Find where the given text appears and provide that cell's center as [X, Y] coordinate. 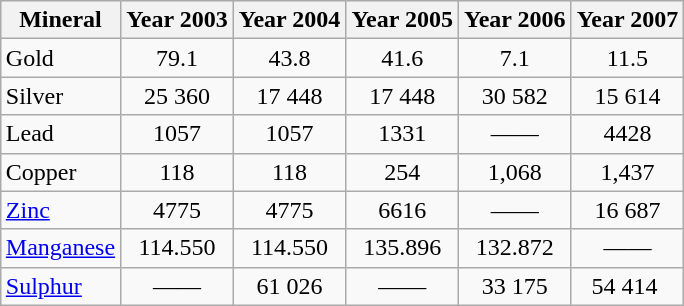
79.1 [178, 58]
Year 2007 [628, 20]
61 026 [290, 286]
11.5 [628, 58]
Manganese [60, 248]
41.6 [402, 58]
Lead [60, 134]
33 175 [514, 286]
1,068 [514, 172]
Year 2006 [514, 20]
254 [402, 172]
Year 2003 [178, 20]
Year 2005 [402, 20]
4428 [628, 134]
Year 2004 [290, 20]
15 614 [628, 96]
43.8 [290, 58]
Zinc [60, 210]
Sulphur [60, 286]
132.872 [514, 248]
30 582 [514, 96]
6616 [402, 210]
16 687 [628, 210]
54 414 [628, 286]
1,437 [628, 172]
25 360 [178, 96]
7.1 [514, 58]
Gold [60, 58]
Copper [60, 172]
Silver [60, 96]
1331 [402, 134]
Mineral [60, 20]
135.896 [402, 248]
